Scan for the cell matching the given text and deliver its (X, Y) coordinate at center. 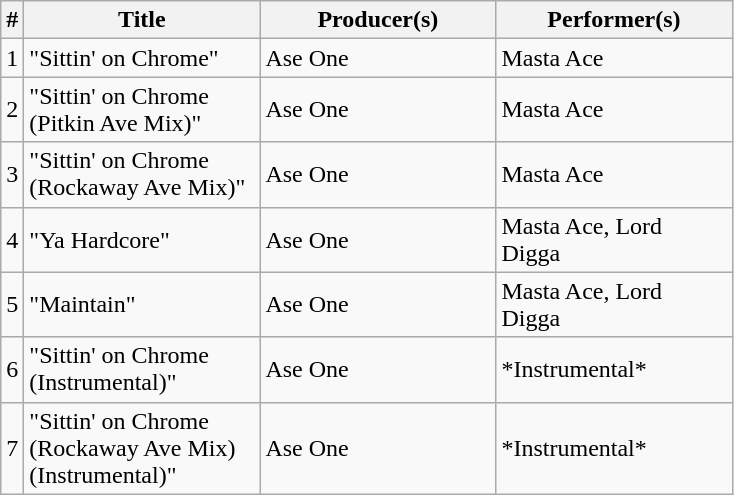
3 (12, 174)
7 (12, 448)
2 (12, 110)
"Sittin' on Chrome (Rockaway Ave Mix)" (142, 174)
6 (12, 370)
"Ya Hardcore" (142, 240)
"Sittin' on Chrome (Pitkin Ave Mix)" (142, 110)
"Sittin' on Chrome (Instrumental)" (142, 370)
Producer(s) (378, 20)
"Maintain" (142, 304)
# (12, 20)
Title (142, 20)
1 (12, 58)
"Sittin' on Chrome (Rockaway Ave Mix) (Instrumental)" (142, 448)
Performer(s) (614, 20)
5 (12, 304)
4 (12, 240)
"Sittin' on Chrome" (142, 58)
